Detect which cell encompasses the target text, then output its (x, y) center coordinate. 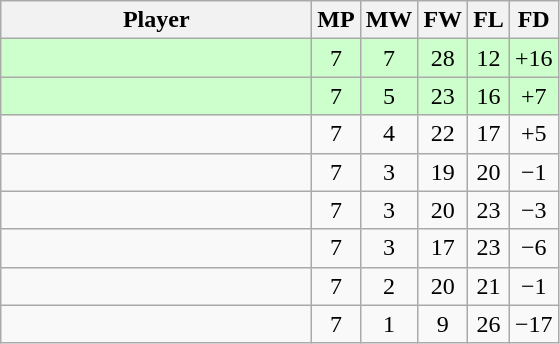
−17 (534, 324)
+16 (534, 58)
−3 (534, 210)
−6 (534, 248)
Player (156, 20)
22 (443, 134)
FD (534, 20)
FL (489, 20)
21 (489, 286)
19 (443, 172)
9 (443, 324)
MP (336, 20)
1 (389, 324)
4 (389, 134)
+7 (534, 96)
MW (389, 20)
5 (389, 96)
2 (389, 286)
28 (443, 58)
26 (489, 324)
FW (443, 20)
16 (489, 96)
12 (489, 58)
+5 (534, 134)
